Locate the cell with the specified text and output its (x, y) center coordinate. 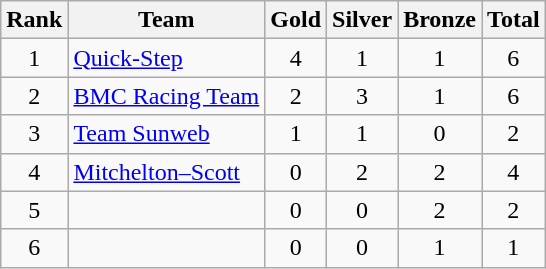
BMC Racing Team (166, 96)
Team (166, 20)
Gold (296, 20)
Bronze (440, 20)
5 (34, 210)
Team Sunweb (166, 134)
Silver (362, 20)
Mitchelton–Scott (166, 172)
Rank (34, 20)
Total (514, 20)
Quick-Step (166, 58)
